Locate the cell with the specified text and output its (x, y) center coordinate. 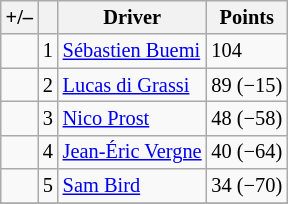
104 (248, 51)
89 (−15) (248, 85)
Nico Prost (132, 118)
1 (48, 51)
40 (−64) (248, 152)
3 (48, 118)
+/– (20, 17)
Sam Bird (132, 186)
5 (48, 186)
2 (48, 85)
4 (48, 152)
Jean-Éric Vergne (132, 152)
Sébastien Buemi (132, 51)
34 (−70) (248, 186)
48 (−58) (248, 118)
Driver (132, 17)
Lucas di Grassi (132, 85)
Points (248, 17)
